Output the [X, Y] coordinate of the center of the cell containing the given text.  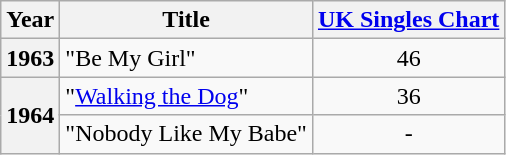
Year [30, 20]
UK Singles Chart [408, 20]
36 [408, 96]
Title [186, 20]
"Be My Girl" [186, 58]
- [408, 134]
1963 [30, 58]
1964 [30, 115]
46 [408, 58]
"Nobody Like My Babe" [186, 134]
"Walking the Dog" [186, 96]
